Output the [x, y] coordinate of the center of the cell containing the given text.  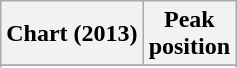
Chart (2013) [72, 34]
Peakposition [189, 34]
